For the text-containing cell, return its midpoint in [X, Y] coordinate format. 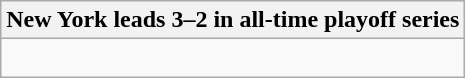
New York leads 3–2 in all-time playoff series [233, 20]
